For the text-containing cell, return its midpoint in [X, Y] coordinate format. 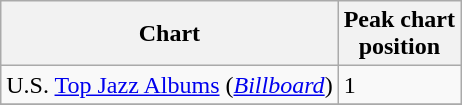
Chart [170, 34]
1 [399, 85]
Peak chartposition [399, 34]
U.S. Top Jazz Albums (Billboard) [170, 85]
